Return [x, y] of the center of cell containing provided text 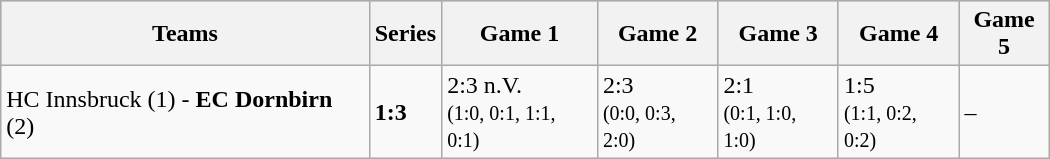
Game 5 [1004, 34]
1:3 [405, 112]
Game 4 [898, 34]
2:1 (0:1, 1:0, 1:0) [778, 112]
Game 2 [658, 34]
Series [405, 34]
HC Innsbruck (1) - EC Dornbirn (2) [185, 112]
Game 3 [778, 34]
2:3 n.V. (1:0, 0:1, 1:1, 0:1) [520, 112]
– [1004, 112]
2:3 (0:0, 0:3, 2:0) [658, 112]
1:5(1:1, 0:2, 0:2) [898, 112]
Teams [185, 34]
Game 1 [520, 34]
